For the text-containing cell, return its midpoint in [X, Y] coordinate format. 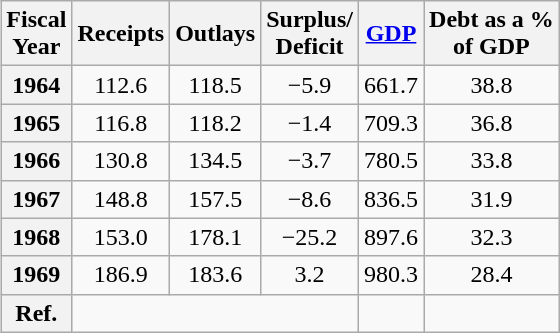
118.2 [216, 123]
183.6 [216, 275]
Surplus/Deficit [310, 34]
1964 [36, 85]
1965 [36, 123]
−25.2 [310, 237]
3.2 [310, 275]
1966 [36, 161]
130.8 [121, 161]
1967 [36, 199]
38.8 [492, 85]
780.5 [390, 161]
148.8 [121, 199]
118.5 [216, 85]
980.3 [390, 275]
661.7 [390, 85]
Outlays [216, 34]
178.1 [216, 237]
−5.9 [310, 85]
897.6 [390, 237]
Receipts [121, 34]
153.0 [121, 237]
1969 [36, 275]
33.8 [492, 161]
28.4 [492, 275]
186.9 [121, 275]
GDP [390, 34]
31.9 [492, 199]
−1.4 [310, 123]
157.5 [216, 199]
−8.6 [310, 199]
134.5 [216, 161]
FiscalYear [36, 34]
Ref. [36, 313]
1968 [36, 237]
Debt as a %of GDP [492, 34]
709.3 [390, 123]
112.6 [121, 85]
36.8 [492, 123]
836.5 [390, 199]
−3.7 [310, 161]
116.8 [121, 123]
32.3 [492, 237]
